Return the (x, y) coordinate for the center point of the cell that contains the specified text.  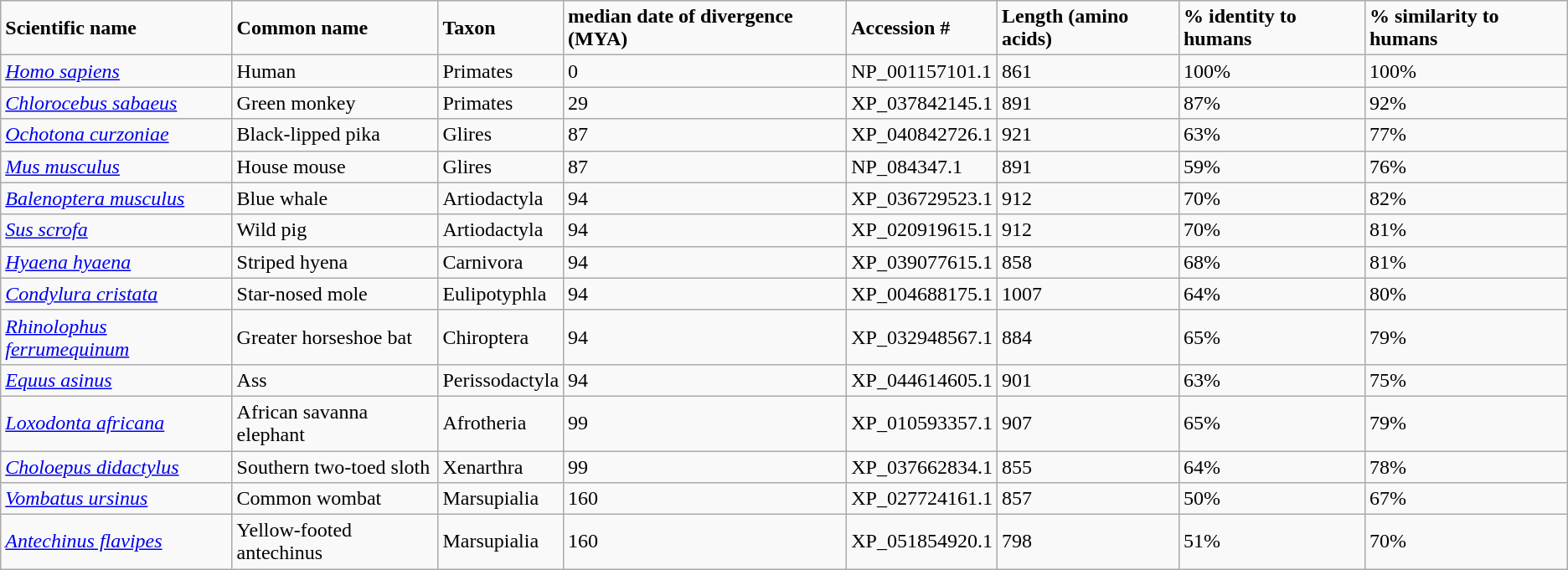
Balenoptera musculus (116, 198)
XP_037842145.1 (922, 103)
51% (1271, 542)
NP_084347.1 (922, 167)
901 (1087, 380)
Sus scrofa (116, 230)
African savanna elephant (335, 424)
907 (1087, 424)
Length (amino acids) (1087, 28)
XP_044614605.1 (922, 380)
Common wombat (335, 499)
Afrotheria (501, 424)
% identity to humans (1271, 28)
Choloepus didactylus (116, 466)
Taxon (501, 28)
68% (1271, 262)
Xenarthra (501, 466)
Rhinolophus ferrumequinum (116, 336)
XP_040842726.1 (922, 135)
Black-lipped pika (335, 135)
0 (705, 71)
Human (335, 71)
Yellow-footed antechinus (335, 542)
861 (1087, 71)
29 (705, 103)
Common name (335, 28)
Striped hyena (335, 262)
76% (1466, 167)
Loxodonta africana (116, 424)
XP_037662834.1 (922, 466)
median date of divergence (MYA) (705, 28)
Hyaena hyaena (116, 262)
Scientific name (116, 28)
Perissodactyla (501, 380)
80% (1466, 294)
82% (1466, 198)
Eulipotyphla (501, 294)
XP_020919615.1 (922, 230)
% similarity to humans (1466, 28)
Accession # (922, 28)
Equus asinus (116, 380)
House mouse (335, 167)
Chiroptera (501, 336)
Antechinus flavipes (116, 542)
NP_001157101.1 (922, 71)
XP_039077615.1 (922, 262)
67% (1466, 499)
Southern two-toed sloth (335, 466)
Vombatus ursinus (116, 499)
Green monkey (335, 103)
59% (1271, 167)
Ochotona curzoniae (116, 135)
77% (1466, 135)
Chlorocebus sabaeus (116, 103)
Wild pig (335, 230)
921 (1087, 135)
884 (1087, 336)
50% (1271, 499)
857 (1087, 499)
XP_036729523.1 (922, 198)
87% (1271, 103)
75% (1466, 380)
Blue whale (335, 198)
92% (1466, 103)
XP_004688175.1 (922, 294)
Mus musculus (116, 167)
858 (1087, 262)
1007 (1087, 294)
XP_027724161.1 (922, 499)
Condylura cristata (116, 294)
Ass (335, 380)
Star-nosed mole (335, 294)
Homo sapiens (116, 71)
XP_010593357.1 (922, 424)
Greater horseshoe bat (335, 336)
78% (1466, 466)
XP_032948567.1 (922, 336)
855 (1087, 466)
XP_051854920.1 (922, 542)
Carnivora (501, 262)
798 (1087, 542)
